Search for the cell housing the specified text and yield its [X, Y] center coordinate. 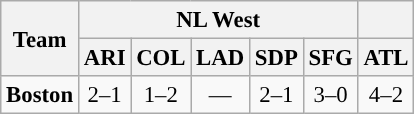
SFG [330, 58]
3–0 [330, 95]
4–2 [386, 95]
— [220, 95]
LAD [220, 58]
Boston [40, 95]
ARI [104, 58]
SDP [277, 58]
NL West [218, 20]
1–2 [161, 95]
ATL [386, 58]
COL [161, 58]
Team [40, 38]
